Identify which cell holds the provided text, then report its [x, y] central coordinate. 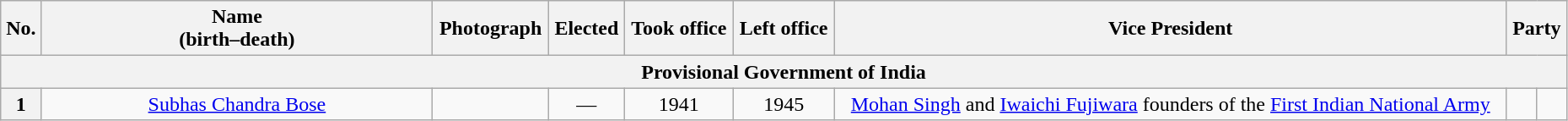
No. [21, 29]
Took office [678, 29]
1945 [784, 104]
1 [21, 104]
Vice President [1171, 29]
Provisional Government of India [784, 72]
Elected [586, 29]
— [586, 104]
1941 [678, 104]
Left office [784, 29]
Photograph [491, 29]
Name(birth–death) [237, 29]
Subhas Chandra Bose [237, 104]
Mohan Singh and Iwaichi Fujiwara founders of the First Indian National Army [1171, 104]
Party [1537, 29]
